For the text-containing cell, return its midpoint in (x, y) coordinate format. 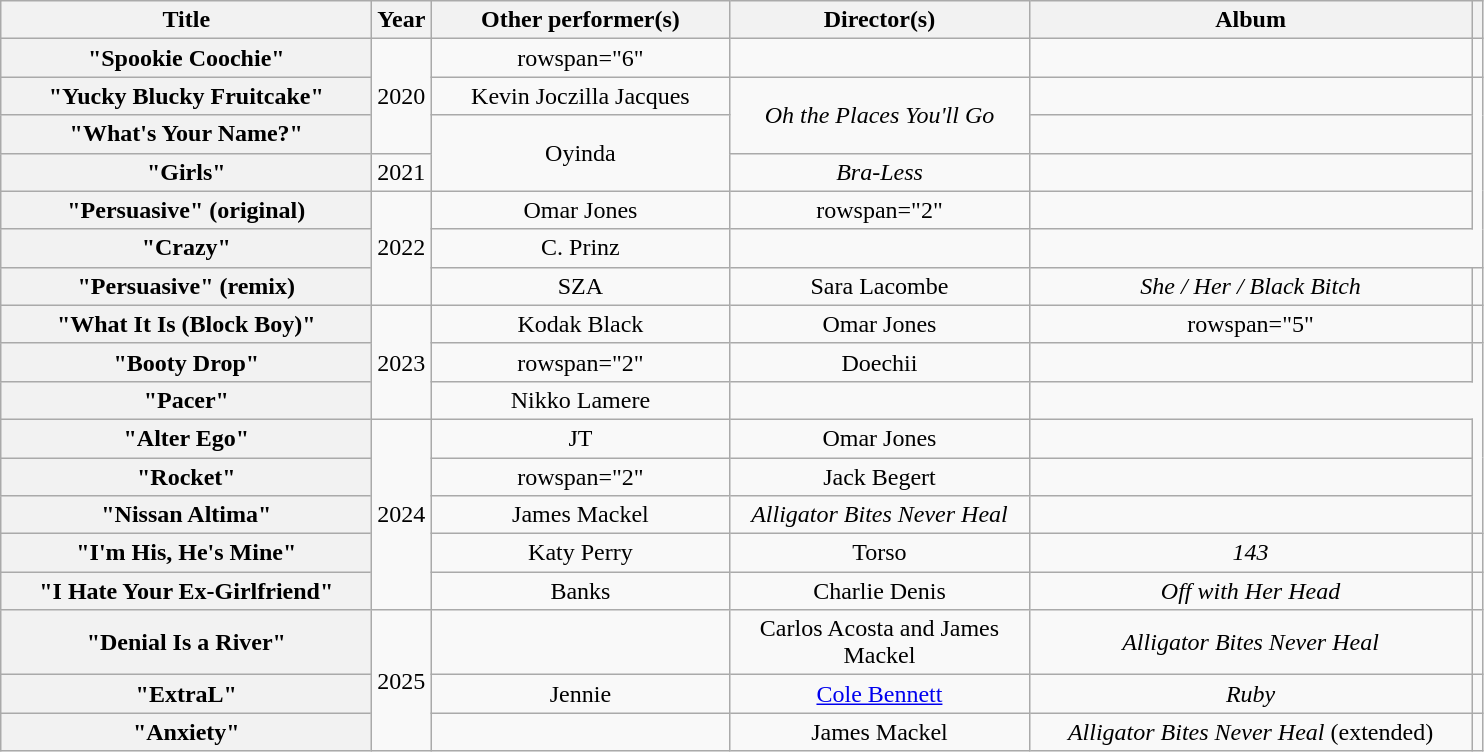
"Persuasive" (remix) (186, 286)
2021 (402, 172)
Carlos Acosta and James Mackel (880, 642)
"Nissan Altima" (186, 515)
"ExtraL" (186, 694)
Doechii (880, 362)
Cole Bennett (880, 694)
"Girls" (186, 172)
"Persuasive" (original) (186, 210)
Banks (580, 591)
"I Hate Your Ex-Girlfriend" (186, 591)
rowspan="5" (1250, 324)
2023 (402, 362)
"I'm His, He's Mine" (186, 553)
Bra-Less (880, 172)
Album (1250, 20)
2025 (402, 680)
Oh the Places You'll Go (880, 115)
JT (580, 438)
Kodak Black (580, 324)
"Booty Drop" (186, 362)
rowspan="6" (580, 58)
Off with Her Head (1250, 591)
Ruby (1250, 694)
Jack Begert (880, 477)
"Denial Is a River" (186, 642)
Oyinda (580, 153)
C. Prinz (580, 248)
Alligator Bites Never Heal (extended) (1250, 732)
SZA (580, 286)
"What's Your Name?" (186, 134)
"Rocket" (186, 477)
"Pacer" (186, 400)
2022 (402, 248)
Other performer(s) (580, 20)
Jennie (580, 694)
Year (402, 20)
2020 (402, 96)
Katy Perry (580, 553)
"What It Is (Block Boy)" (186, 324)
"Crazy" (186, 248)
Kevin Joczilla Jacques (580, 96)
2024 (402, 514)
"Yucky Blucky Fruitcake" (186, 96)
Sara Lacombe (880, 286)
Charlie Denis (880, 591)
143 (1250, 553)
She / Her / Black Bitch (1250, 286)
"Spookie Coochie" (186, 58)
Nikko Lamere (580, 400)
"Alter Ego" (186, 438)
Director(s) (880, 20)
"Anxiety" (186, 732)
Torso (880, 553)
Title (186, 20)
